Search for the cell housing the specified text and yield its [x, y] center coordinate. 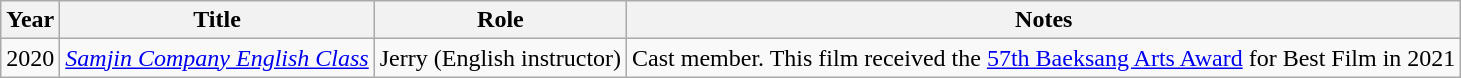
2020 [30, 58]
Jerry (English instructor) [500, 58]
Year [30, 20]
Cast member. This film received the 57th Baeksang Arts Award for Best Film in 2021 [1044, 58]
Role [500, 20]
Notes [1044, 20]
Title [217, 20]
Samjin Company English Class [217, 58]
